Pinpoint the cell where the given text exists, returning its [x, y] midpoint coordinate. 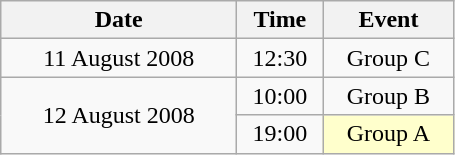
Event [388, 20]
Group C [388, 58]
Group A [388, 134]
11 August 2008 [119, 58]
Time [280, 20]
Date [119, 20]
Group B [388, 96]
19:00 [280, 134]
12 August 2008 [119, 115]
10:00 [280, 96]
12:30 [280, 58]
